Find where the given text appears and provide that cell's center as (x, y) coordinate. 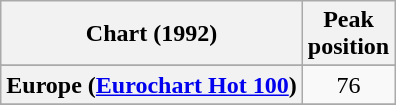
76 (348, 85)
Peakposition (348, 34)
Chart (1992) (152, 34)
Europe (Eurochart Hot 100) (152, 85)
